Locate the cell with the specified text and output its [x, y] center coordinate. 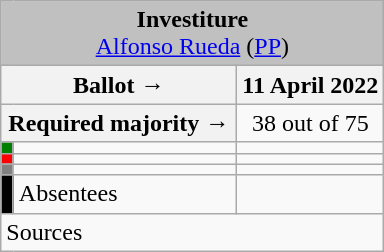
Absentees [125, 194]
Sources [192, 232]
Ballot → [119, 85]
38 out of 75 [310, 123]
11 April 2022 [310, 85]
Required majority → [119, 123]
InvestitureAlfonso Rueda (PP) [192, 34]
